Determine the (x, y) coordinate at the center of the cell enclosing the given text.  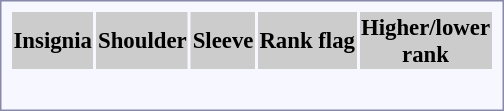
Sleeve (223, 40)
Rank flag (308, 40)
Higher/lowerrank (425, 40)
Shoulder (143, 40)
Insignia (53, 40)
